Identify which cell holds the provided text, then report its (X, Y) central coordinate. 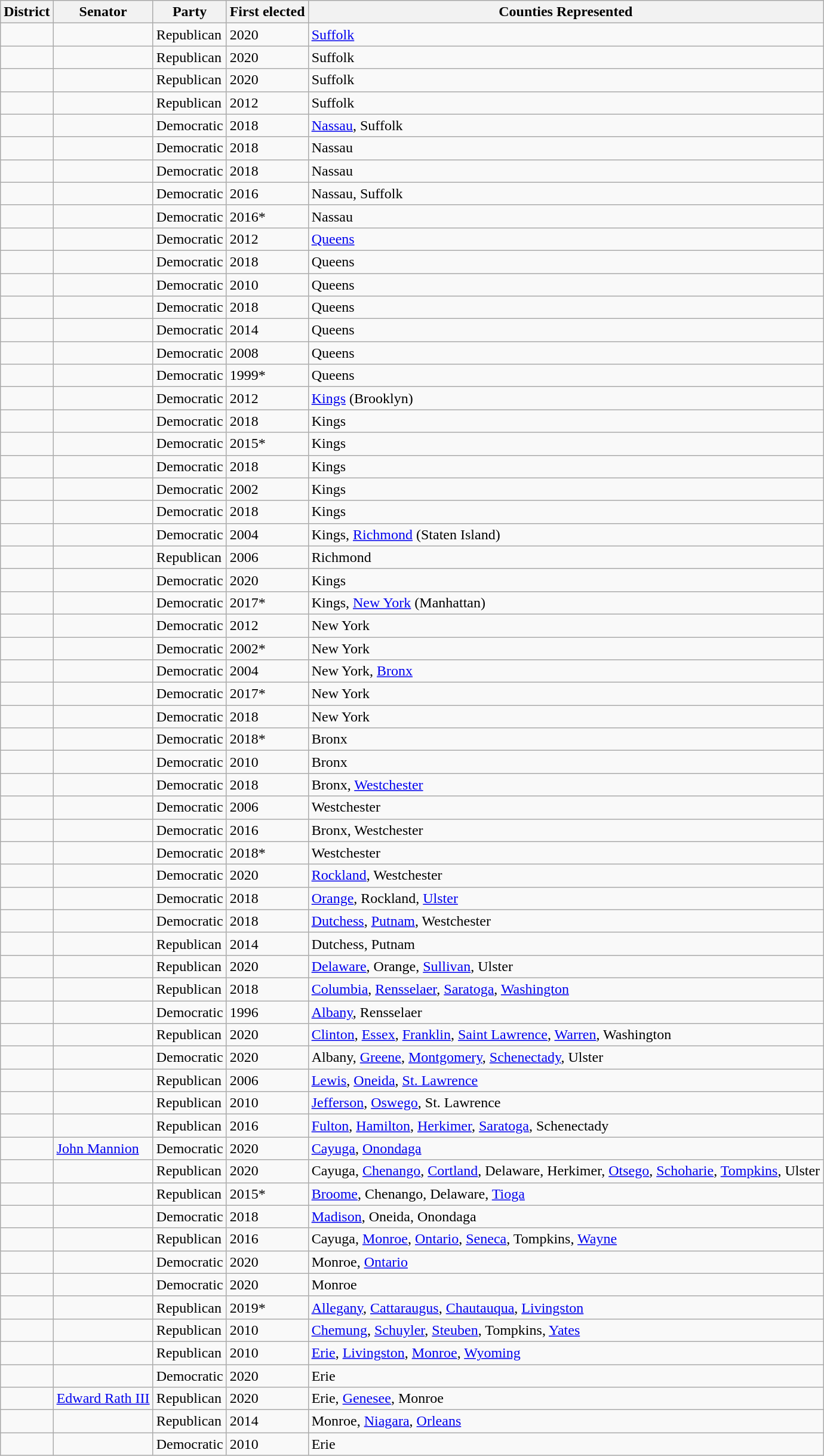
Richmond (565, 557)
Cayuga, Chenango, Cortland, Delaware, Herkimer, Otsego, Schoharie, Tompkins, Ulster (565, 1171)
Erie, Livingston, Monroe, Wyoming (565, 1353)
Rockland, Westchester (565, 876)
Jefferson, Oswego, St. Lawrence (565, 1103)
Broome, Chenango, Delaware, Tioga (565, 1194)
Columbia, Rensselaer, Saratoga, Washington (565, 989)
1996 (268, 1012)
Orange, Rockland, Ulster (565, 898)
Senator (103, 12)
Counties Represented (565, 12)
Clinton, Essex, Franklin, Saint Lawrence, Warren, Washington (565, 1035)
First elected (268, 12)
Cayuga, Onondaga (565, 1148)
Madison, Oneida, Onondaga (565, 1217)
Party (190, 12)
Monroe, Ontario (565, 1262)
2002 (268, 489)
New York, Bronx (565, 671)
2002* (268, 648)
Albany, Rensselaer (565, 1012)
Lewis, Oneida, St. Lawrence (565, 1080)
Dutchess, Putnam (565, 944)
2019* (268, 1307)
Kings, Richmond (Staten Island) (565, 535)
Kings (Brooklyn) (565, 398)
Edward Rath III (103, 1399)
1999* (268, 376)
Erie, Genesee, Monroe (565, 1399)
Albany, Greene, Montgomery, Schenectady, Ulster (565, 1058)
2008 (268, 353)
Fulton, Hamilton, Herkimer, Saratoga, Schenectady (565, 1126)
Delaware, Orange, Sullivan, Ulster (565, 966)
2016* (268, 216)
Chemung, Schuyler, Steuben, Tompkins, Yates (565, 1330)
Cayuga, Monroe, Ontario, Seneca, Tompkins, Wayne (565, 1239)
Allegany, Cattaraugus, Chautauqua, Livingston (565, 1307)
Kings, New York (Manhattan) (565, 603)
John Mannion (103, 1148)
Dutchess, Putnam, Westchester (565, 921)
District (27, 12)
Monroe (565, 1285)
Monroe, Niagara, Orleans (565, 1421)
